Identify which cell holds the provided text, then report its (X, Y) central coordinate. 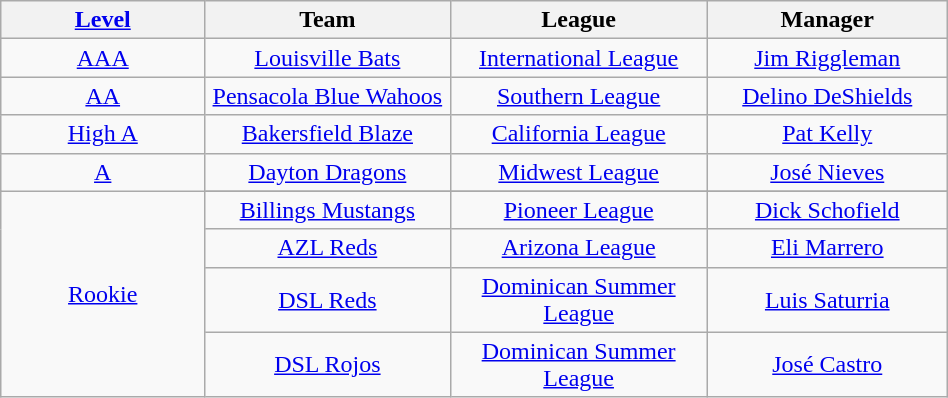
José Nieves (827, 172)
Pioneer League (578, 210)
DSL Reds (328, 300)
DSL Rojos (328, 364)
Dick Schofield (827, 210)
League (578, 20)
California League (578, 134)
Jim Riggleman (827, 58)
AA (103, 96)
Pat Kelly (827, 134)
Southern League (578, 96)
Manager (827, 20)
A (103, 172)
Bakersfield Blaze (328, 134)
Dayton Dragons (328, 172)
José Castro (827, 364)
Arizona League (578, 248)
AZL Reds (328, 248)
Delino DeShields (827, 96)
Level (103, 20)
Billings Mustangs (328, 210)
High A (103, 134)
Pensacola Blue Wahoos (328, 96)
Rookie (103, 294)
Eli Marrero (827, 248)
International League (578, 58)
Midwest League (578, 172)
Team (328, 20)
Louisville Bats (328, 58)
Luis Saturria (827, 300)
AAA (103, 58)
